Determine the (x, y) coordinate at the center of the cell enclosing the given text.  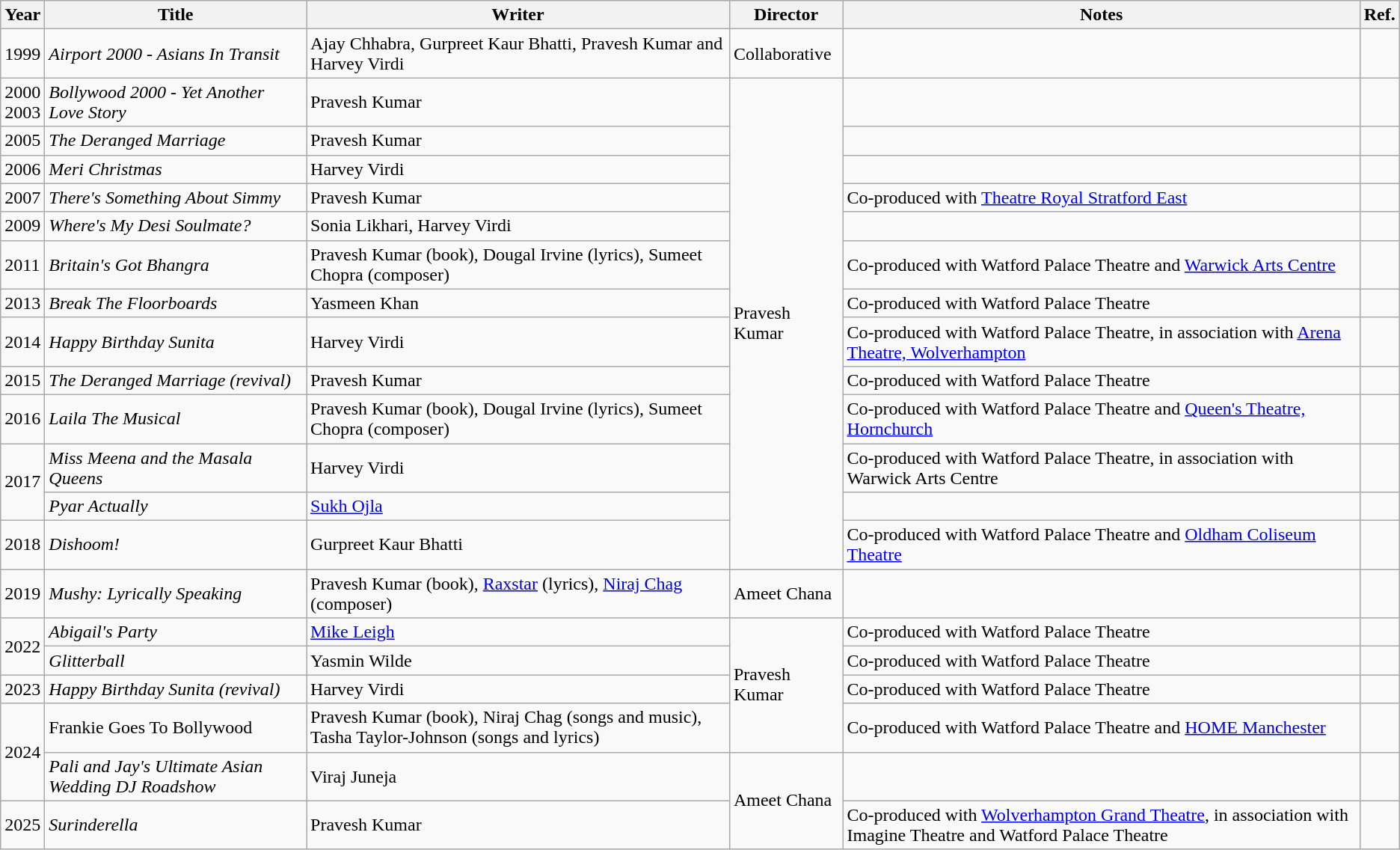
2005 (22, 141)
Gurpreet Kaur Bhatti (518, 545)
Notes (1101, 15)
Pali and Jay's Ultimate Asian Wedding DJ Roadshow (176, 777)
Year (22, 15)
2022 (22, 646)
1999 (22, 54)
2023 (22, 689)
The Deranged Marriage (176, 141)
Writer (518, 15)
Break The Floorboards (176, 303)
2014 (22, 341)
Director (786, 15)
Sonia Likhari, Harvey Virdi (518, 226)
Mike Leigh (518, 632)
Viraj Juneja (518, 777)
2013 (22, 303)
Frankie Goes To Bollywood (176, 727)
2009 (22, 226)
2015 (22, 380)
Co-produced with Wolverhampton Grand Theatre, in association with Imagine Theatre and Watford Palace Theatre (1101, 825)
Collaborative (786, 54)
The Deranged Marriage (revival) (176, 380)
Co-produced with Watford Palace Theatre and HOME Manchester (1101, 727)
2011 (22, 265)
Miss Meena and the Masala Queens (176, 467)
Co-produced with Watford Palace Theatre, in association with Arena Theatre, Wolverhampton (1101, 341)
2006 (22, 169)
Where's My Desi Soulmate? (176, 226)
2025 (22, 825)
2007 (22, 198)
Bollywood 2000 - Yet Another Love Story (176, 102)
Co-produced with Watford Palace Theatre, in association with Warwick Arts Centre (1101, 467)
2024 (22, 752)
Happy Birthday Sunita (176, 341)
Co-produced with Watford Palace Theatre and Queen's Theatre, Hornchurch (1101, 419)
2017 (22, 482)
Abigail's Party (176, 632)
Yasmin Wilde (518, 661)
Pravesh Kumar (book), Raxstar (lyrics), Niraj Chag (composer) (518, 594)
Ref. (1379, 15)
Pravesh Kumar (book), Niraj Chag (songs and music), Tasha Taylor-Johnson (songs and lyrics) (518, 727)
Glitterball (176, 661)
Ajay Chhabra, Gurpreet Kaur Bhatti, Pravesh Kumar and Harvey Virdi (518, 54)
Co-produced with Watford Palace Theatre and Oldham Coliseum Theatre (1101, 545)
Dishoom! (176, 545)
Co-produced with Theatre Royal Stratford East (1101, 198)
2019 (22, 594)
Happy Birthday Sunita (revival) (176, 689)
Co-produced with Watford Palace Theatre and Warwick Arts Centre (1101, 265)
2016 (22, 419)
2018 (22, 545)
Yasmeen Khan (518, 303)
Title (176, 15)
20002003 (22, 102)
Mushy: Lyrically Speaking (176, 594)
There's Something About Simmy (176, 198)
Surinderella (176, 825)
Sukh Ojla (518, 507)
Britain's Got Bhangra (176, 265)
Pyar Actually (176, 507)
Airport 2000 - Asians In Transit (176, 54)
Laila The Musical (176, 419)
Meri Christmas (176, 169)
